Return (X, Y) of the center of cell containing provided text 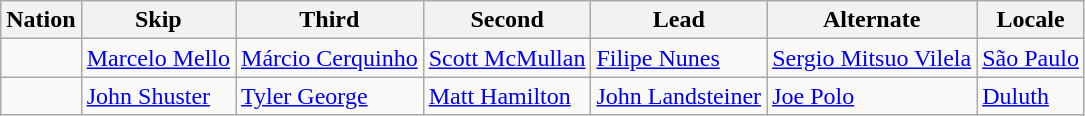
Joe Polo (872, 96)
Nation (41, 20)
São Paulo (1031, 58)
Sergio Mitsuo Vilela (872, 58)
Locale (1031, 20)
Duluth (1031, 96)
Filipe Nunes (679, 58)
Third (330, 20)
Skip (158, 20)
Matt Hamilton (507, 96)
Second (507, 20)
Tyler George (330, 96)
John Landsteiner (679, 96)
Marcelo Mello (158, 58)
John Shuster (158, 96)
Lead (679, 20)
Márcio Cerquinho (330, 58)
Scott McMullan (507, 58)
Alternate (872, 20)
